Identify which cell holds the provided text, then report its (X, Y) central coordinate. 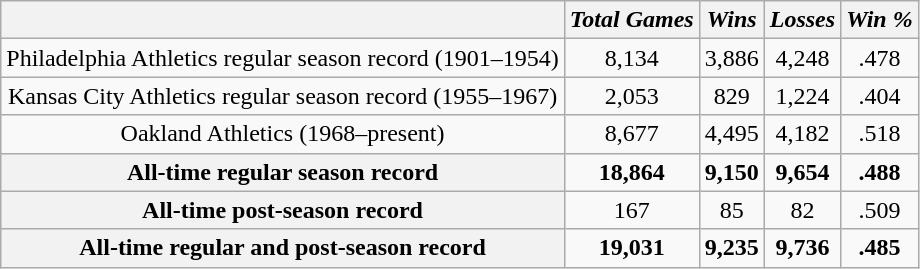
.518 (880, 134)
.404 (880, 96)
9,150 (732, 172)
9,654 (802, 172)
82 (802, 210)
2,053 (632, 96)
9,736 (802, 248)
4,182 (802, 134)
19,031 (632, 248)
Losses (802, 20)
8,677 (632, 134)
167 (632, 210)
8,134 (632, 58)
Total Games (632, 20)
All-time post-season record (283, 210)
All-time regular and post-season record (283, 248)
9,235 (732, 248)
829 (732, 96)
Oakland Athletics (1968–present) (283, 134)
85 (732, 210)
.478 (880, 58)
4,495 (732, 134)
18,864 (632, 172)
.488 (880, 172)
.485 (880, 248)
Philadelphia Athletics regular season record (1901–1954) (283, 58)
All-time regular season record (283, 172)
Kansas City Athletics regular season record (1955–1967) (283, 96)
.509 (880, 210)
4,248 (802, 58)
3,886 (732, 58)
1,224 (802, 96)
Wins (732, 20)
Win % (880, 20)
